From the cell containing the given text, extract its center point as (X, Y) coordinate. 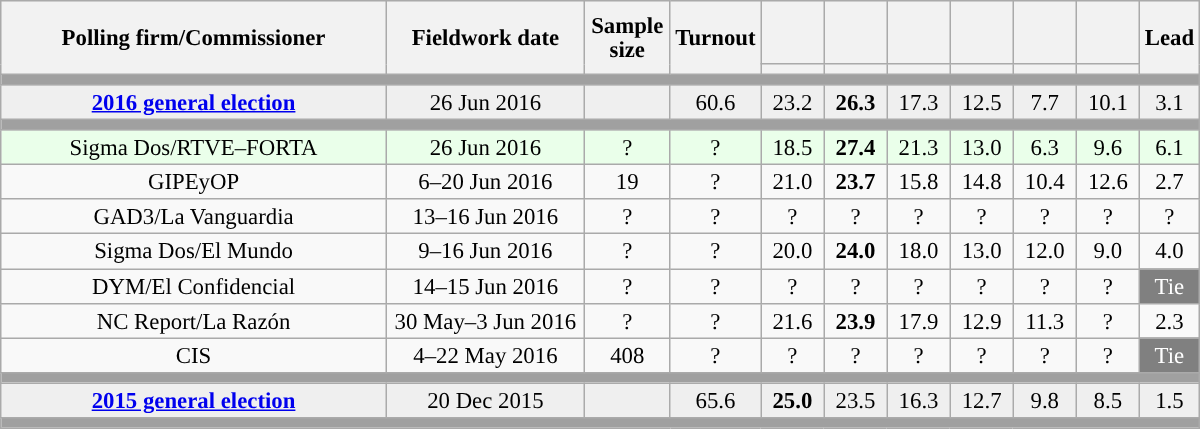
16.3 (918, 400)
Lead (1169, 38)
27.4 (856, 148)
26.3 (856, 102)
14–15 Jun 2016 (485, 286)
GIPEyOP (194, 182)
Turnout (716, 38)
2.3 (1169, 320)
60.6 (716, 102)
9.6 (1108, 148)
25.0 (792, 400)
23.9 (856, 320)
Fieldwork date (485, 38)
19 (627, 182)
10.4 (1044, 182)
65.6 (716, 400)
9.0 (1108, 252)
20 Dec 2015 (485, 400)
12.6 (1108, 182)
10.1 (1108, 102)
23.2 (792, 102)
21.0 (792, 182)
3.1 (1169, 102)
24.0 (856, 252)
Sigma Dos/RTVE–FORTA (194, 148)
12.9 (982, 320)
11.3 (1044, 320)
6–20 Jun 2016 (485, 182)
13–16 Jun 2016 (485, 218)
Sample size (627, 38)
12.7 (982, 400)
408 (627, 356)
NC Report/La Razón (194, 320)
Polling firm/Commissioner (194, 38)
17.9 (918, 320)
2.7 (1169, 182)
7.7 (1044, 102)
23.7 (856, 182)
30 May–3 Jun 2016 (485, 320)
9.8 (1044, 400)
2016 general election (194, 102)
14.8 (982, 182)
21.3 (918, 148)
12.5 (982, 102)
23.5 (856, 400)
DYM/El Confidencial (194, 286)
8.5 (1108, 400)
9–16 Jun 2016 (485, 252)
20.0 (792, 252)
6.1 (1169, 148)
21.6 (792, 320)
Sigma Dos/El Mundo (194, 252)
6.3 (1044, 148)
1.5 (1169, 400)
CIS (194, 356)
GAD3/La Vanguardia (194, 218)
15.8 (918, 182)
2015 general election (194, 400)
17.3 (918, 102)
4.0 (1169, 252)
18.5 (792, 148)
12.0 (1044, 252)
4–22 May 2016 (485, 356)
18.0 (918, 252)
